Provide the [x, y] coordinate of the cell's center where the given text is located.  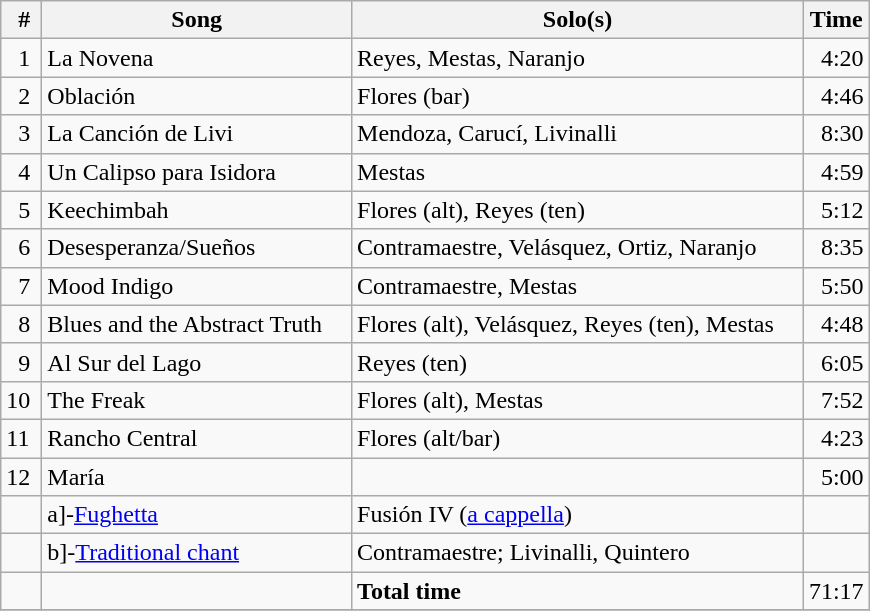
5:12 [836, 210]
10 [22, 400]
Fusión IV (a cappella) [578, 515]
Song [197, 20]
Oblación [197, 96]
Flores (bar) [578, 96]
Flores (alt/bar) [578, 438]
11 [22, 438]
# [22, 20]
b]-Traditional chant [197, 553]
71:17 [836, 591]
Mood Indigo [197, 286]
a]-Fughetta [197, 515]
6 [22, 248]
Time [836, 20]
4:48 [836, 324]
Mestas [578, 172]
5:50 [836, 286]
4:59 [836, 172]
Reyes (ten) [578, 362]
Reyes, Mestas, Naranjo [578, 58]
Flores (alt), Velásquez, Reyes (ten), Mestas [578, 324]
Rancho Central [197, 438]
7:52 [836, 400]
4 [22, 172]
La Novena [197, 58]
Mendoza, Carucí, Livinalli [578, 134]
8:35 [836, 248]
María [197, 477]
8 [22, 324]
5 [22, 210]
Al Sur del Lago [197, 362]
2 [22, 96]
9 [22, 362]
3 [22, 134]
Keechimbah [197, 210]
Total time [578, 591]
Contramaestre; Livinalli, Quintero [578, 553]
7 [22, 286]
Contramaestre, Mestas [578, 286]
4:46 [836, 96]
Solo(s) [578, 20]
Un Calipso para Isidora [197, 172]
Contramaestre, Velásquez, Ortiz, Naranjo [578, 248]
5:00 [836, 477]
4:20 [836, 58]
The Freak [197, 400]
La Canción de Livi [197, 134]
8:30 [836, 134]
12 [22, 477]
Flores (alt), Reyes (ten) [578, 210]
4:23 [836, 438]
Blues and the Abstract Truth [197, 324]
1 [22, 58]
6:05 [836, 362]
Desesperanza/Sueños [197, 248]
Flores (alt), Mestas [578, 400]
